Find where the given text appears and provide that cell's center as [x, y] coordinate. 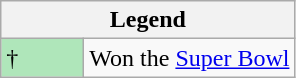
Won the Super Bowl [190, 58]
Legend [148, 20]
† [42, 58]
